Output the [X, Y] coordinate of the center of the cell containing the given text.  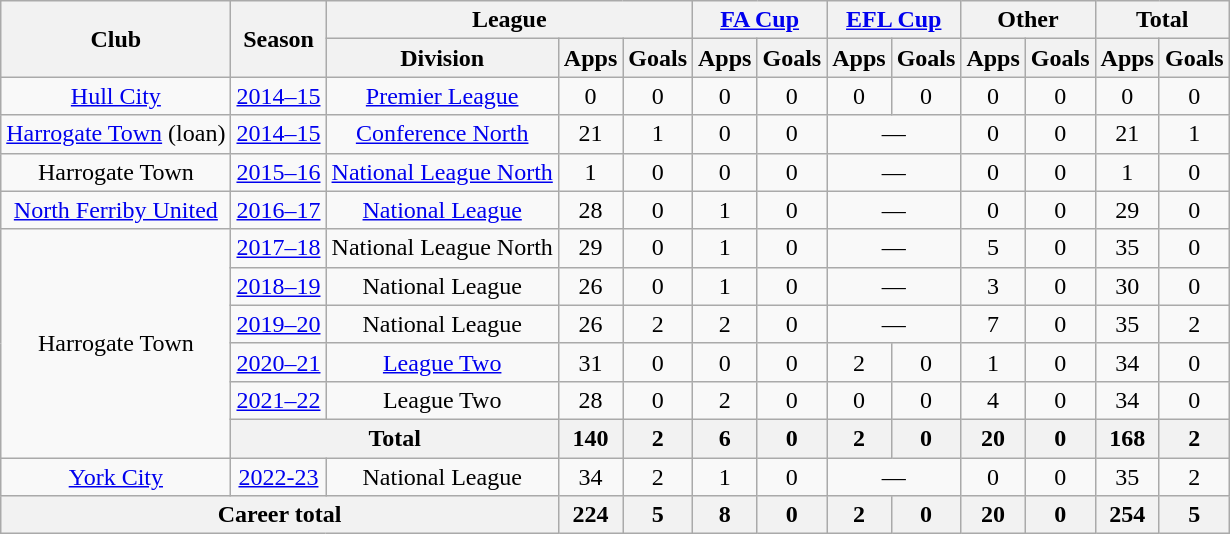
31 [590, 362]
6 [725, 438]
2019–20 [278, 324]
2016–17 [278, 210]
Harrogate Town (loan) [116, 134]
League [509, 20]
York City [116, 477]
30 [1127, 286]
Hull City [116, 96]
North Ferriby United [116, 210]
Season [278, 39]
8 [725, 515]
Conference North [442, 134]
2021–22 [278, 400]
2017–18 [278, 248]
254 [1127, 515]
Career total [280, 515]
140 [590, 438]
Club [116, 39]
Division [442, 58]
224 [590, 515]
7 [993, 324]
2015–16 [278, 172]
Premier League [442, 96]
168 [1127, 438]
EFL Cup [894, 20]
4 [993, 400]
3 [993, 286]
FA Cup [760, 20]
2018–19 [278, 286]
2020–21 [278, 362]
2022-23 [278, 477]
Other [1028, 20]
